Scan for the cell matching the given text and deliver its [X, Y] coordinate at center. 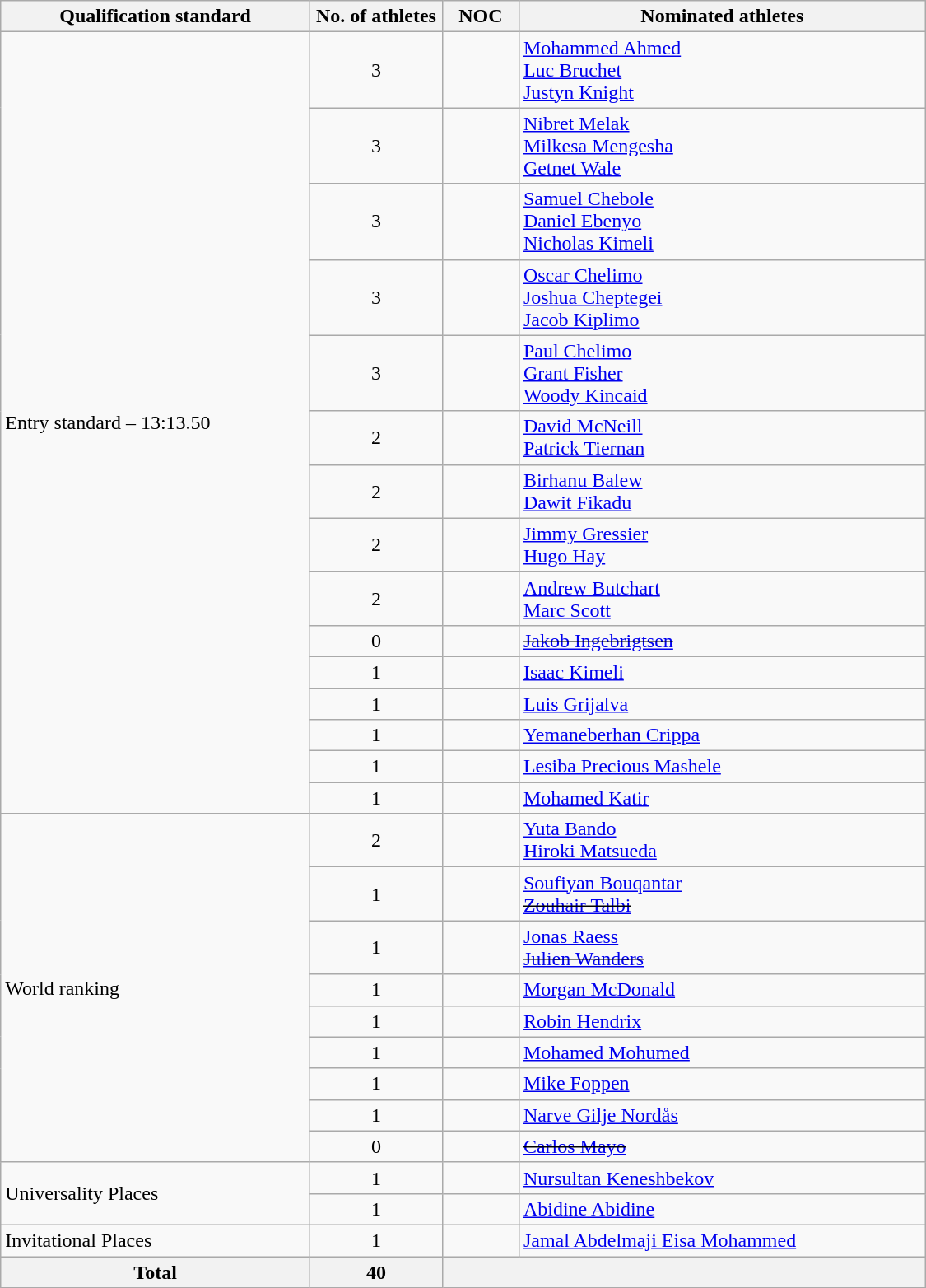
Morgan McDonald [722, 990]
Abidine Abidine [722, 1209]
Jakob Ingebrigtsen [722, 641]
Soufiyan BouqantarZouhair Talbi [722, 894]
Entry standard – 13:13.50 [156, 423]
Mohamed Katir [722, 798]
Nibret MelakMilkesa MengeshaGetnet Wale [722, 146]
Oscar ChelimoJoshua CheptegeiJacob Kiplimo [722, 297]
Robin Hendrix [722, 1021]
Yemaneberhan Crippa [722, 735]
Mohammed AhmedLuc BruchetJustyn Knight [722, 70]
Andrew ButchartMarc Scott [722, 598]
Luis Grijalva [722, 704]
Narve Gilje Nordås [722, 1115]
Birhanu BalewDawit Fikadu [722, 491]
Nursultan Keneshbekov [722, 1178]
Jamal Abdelmaji Eisa Mohammed [722, 1240]
Carlos Mayo [722, 1146]
Total [156, 1272]
Samuel CheboleDaniel EbenyoNicholas Kimeli [722, 222]
Mohamed Mohumed [722, 1052]
No. of athletes [375, 16]
Nominated athletes [722, 16]
Qualification standard [156, 16]
Invitational Places [156, 1240]
Jonas RaessJulien Wanders [722, 947]
Mike Foppen [722, 1084]
Lesiba Precious Mashele [722, 767]
Jimmy GressierHugo Hay [722, 545]
David McNeillPatrick Tiernan [722, 438]
Isaac Kimeli [722, 672]
Universality Places [156, 1193]
Paul ChelimoGrant FisherWoody Kincaid [722, 373]
World ranking [156, 988]
40 [375, 1272]
Yuta BandoHiroki Matsueda [722, 840]
NOC [481, 16]
